Determine the [X, Y] coordinate at the center of the cell enclosing the given text.  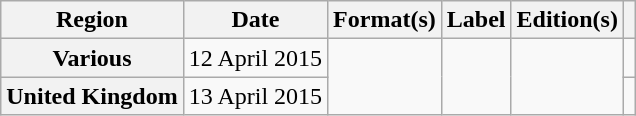
Label [476, 20]
Edition(s) [567, 20]
United Kingdom [92, 96]
12 April 2015 [255, 58]
13 April 2015 [255, 96]
Format(s) [385, 20]
Region [92, 20]
Various [92, 58]
Date [255, 20]
